Search for the cell housing the specified text and yield its (X, Y) center coordinate. 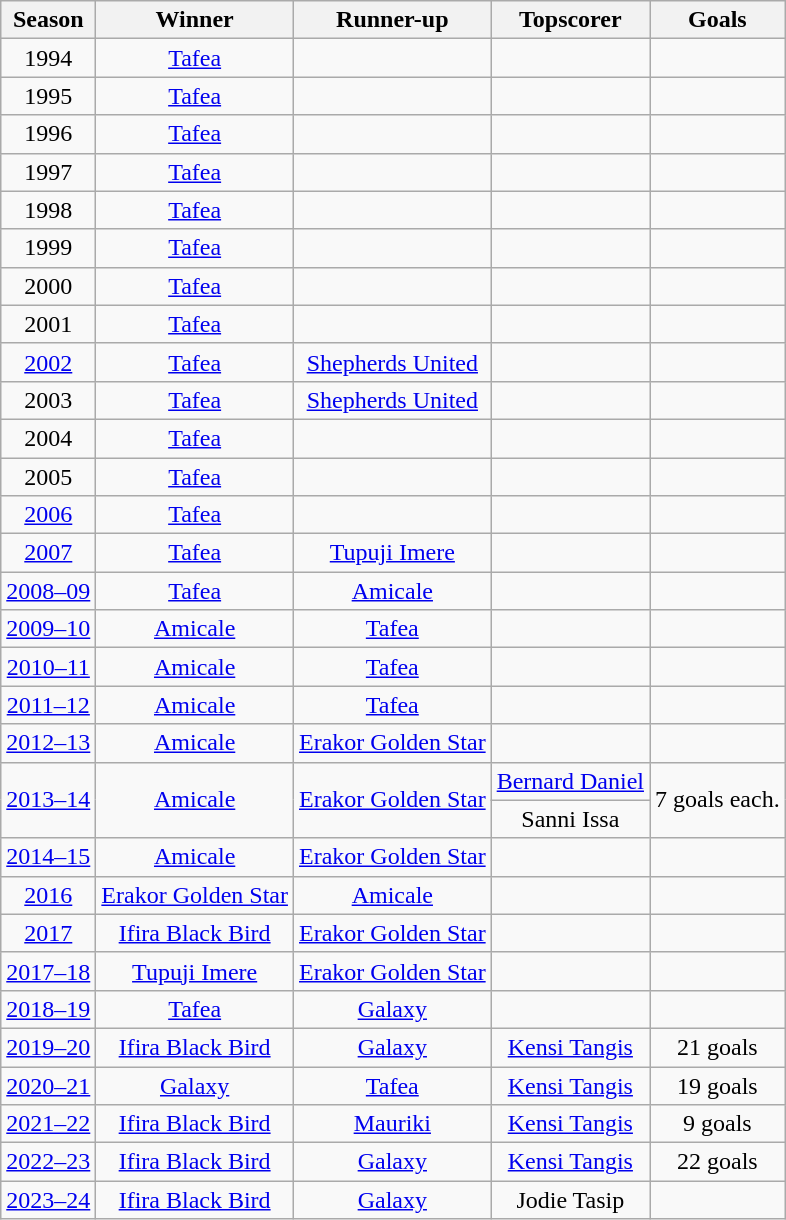
1995 (48, 96)
Goals (718, 20)
Mauriki (392, 1124)
21 goals (718, 1047)
1997 (48, 172)
2008–09 (48, 591)
2017 (48, 933)
1994 (48, 58)
2020–21 (48, 1085)
2011–12 (48, 705)
1999 (48, 248)
2023–24 (48, 1200)
Bernard Daniel (570, 781)
2003 (48, 400)
22 goals (718, 1162)
7 goals each. (718, 800)
9 goals (718, 1124)
2021–22 (48, 1124)
2019–20 (48, 1047)
2014–15 (48, 857)
2002 (48, 362)
19 goals (718, 1085)
Runner-up (392, 20)
Winner (195, 20)
Sanni Issa (570, 819)
2013–14 (48, 800)
2010–11 (48, 667)
2017–18 (48, 971)
2000 (48, 286)
2001 (48, 324)
1996 (48, 134)
Season (48, 20)
2022–23 (48, 1162)
2009–10 (48, 629)
2006 (48, 515)
2005 (48, 477)
Topscorer (570, 20)
2018–19 (48, 1009)
2016 (48, 895)
2004 (48, 438)
Jodie Tasip (570, 1200)
1998 (48, 210)
2012–13 (48, 743)
2007 (48, 553)
